Return the [x, y] coordinate for the center point of the cell that contains the specified text.  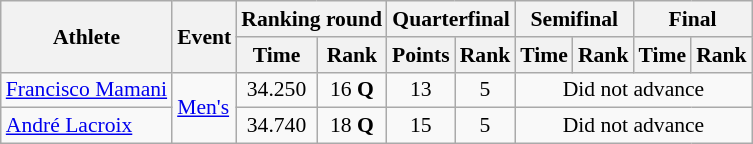
15 [421, 126]
Ranking round [312, 19]
Athlete [86, 36]
André Lacroix [86, 126]
Quarterfinal [451, 19]
18 Q [352, 126]
Francisco Mamani [86, 90]
Men's [204, 108]
13 [421, 90]
Semifinal [574, 19]
34.740 [276, 126]
16 Q [352, 90]
Points [421, 55]
34.250 [276, 90]
Final [692, 19]
Event [204, 36]
